Capture the cell that displays the provided text and extract its [X, Y] central coordinate. 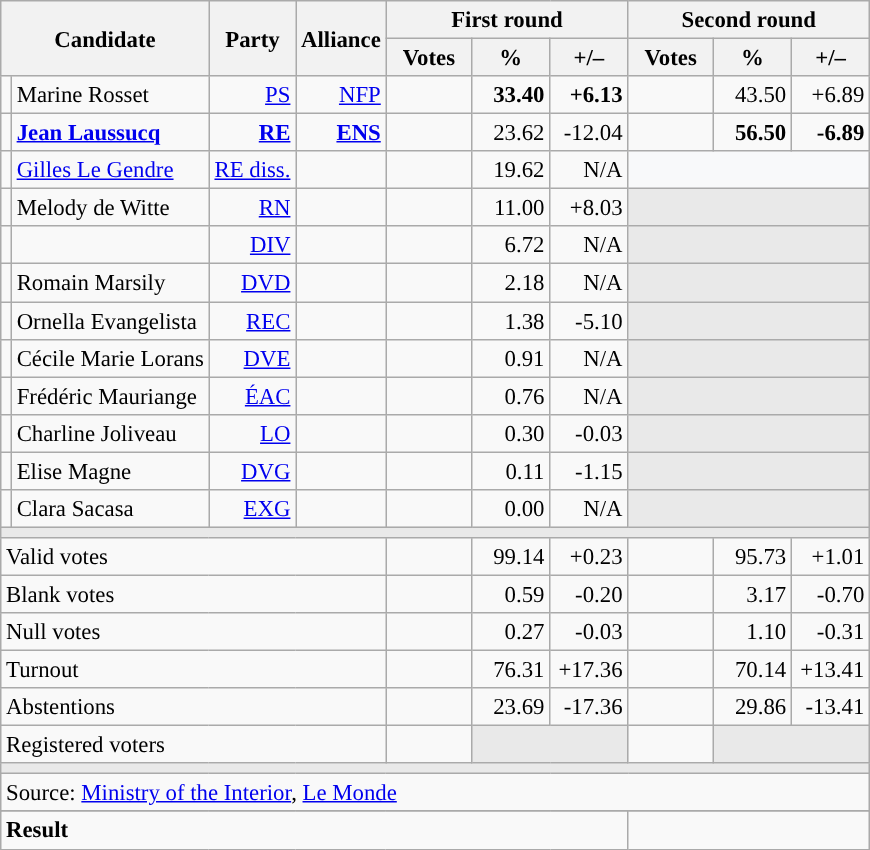
DIV [252, 245]
Registered voters [194, 745]
DVD [252, 283]
Candidate [105, 38]
2.18 [511, 283]
-13.41 [831, 707]
-0.70 [831, 594]
First round [507, 20]
0.30 [511, 433]
RE [252, 133]
Second round [749, 20]
DVE [252, 358]
Marine Rosset [110, 95]
NFP [341, 95]
6.72 [511, 245]
23.69 [511, 707]
Frédéric Mauriange [110, 396]
+6.13 [589, 95]
Result [314, 831]
RE diss. [252, 170]
29.86 [752, 707]
99.14 [511, 557]
Ornella Evangelista [110, 321]
-0.20 [589, 594]
19.62 [511, 170]
-0.31 [831, 632]
0.27 [511, 632]
Party [252, 38]
+1.01 [831, 557]
Source: Ministry of the Interior, Le Monde [436, 793]
EXG [252, 509]
-12.04 [589, 133]
+8.03 [589, 208]
70.14 [752, 670]
Charline Joliveau [110, 433]
DVG [252, 471]
-5.10 [589, 321]
+17.36 [589, 670]
Abstentions [194, 707]
33.40 [511, 95]
Blank votes [194, 594]
Gilles Le Gendre [110, 170]
+13.41 [831, 670]
ÉAC [252, 396]
Romain Marsily [110, 283]
Cécile Marie Lorans [110, 358]
11.00 [511, 208]
1.10 [752, 632]
1.38 [511, 321]
Alliance [341, 38]
-17.36 [589, 707]
95.73 [752, 557]
PS [252, 95]
0.76 [511, 396]
56.50 [752, 133]
Melody de Witte [110, 208]
RN [252, 208]
Turnout [194, 670]
-1.15 [589, 471]
23.62 [511, 133]
Elise Magne [110, 471]
43.50 [752, 95]
0.00 [511, 509]
+0.23 [589, 557]
Valid votes [194, 557]
REC [252, 321]
-6.89 [831, 133]
0.91 [511, 358]
0.11 [511, 471]
0.59 [511, 594]
76.31 [511, 670]
Clara Sacasa [110, 509]
+6.89 [831, 95]
3.17 [752, 594]
LO [252, 433]
Null votes [194, 632]
ENS [341, 133]
Jean Laussucq [110, 133]
